For the text-containing cell, return its midpoint in (X, Y) coordinate format. 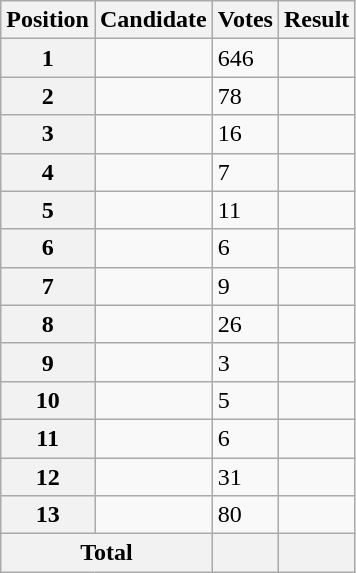
Candidate (153, 20)
1 (48, 58)
78 (245, 96)
10 (48, 400)
2 (48, 96)
Result (316, 20)
26 (245, 324)
31 (245, 477)
13 (48, 515)
8 (48, 324)
Position (48, 20)
16 (245, 134)
Total (107, 553)
4 (48, 172)
80 (245, 515)
Votes (245, 20)
12 (48, 477)
646 (245, 58)
